Identify which cell holds the provided text, then report its [x, y] central coordinate. 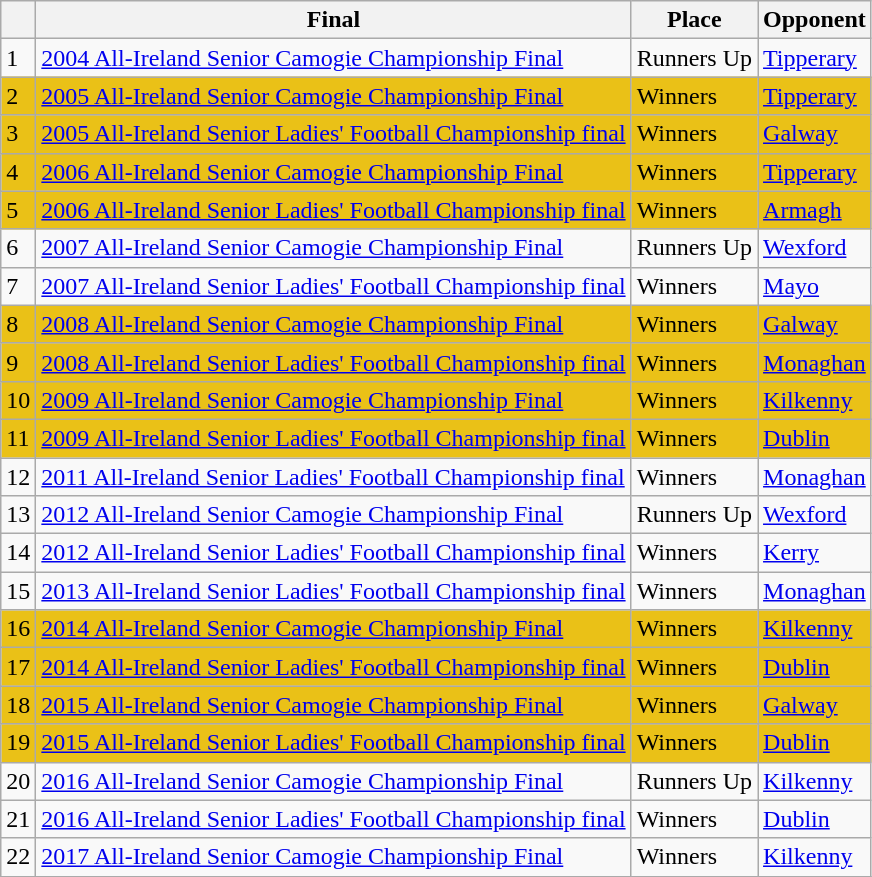
1 [18, 58]
Opponent [815, 20]
2014 All-Ireland Senior Camogie Championship Final [334, 629]
11 [18, 438]
Kerry [815, 553]
Mayo [815, 286]
17 [18, 667]
2008 All-Ireland Senior Camogie Championship Final [334, 324]
7 [18, 286]
2007 All-Ireland Senior Camogie Championship Final [334, 248]
19 [18, 743]
2012 All-Ireland Senior Camogie Championship Final [334, 515]
5 [18, 210]
2008 All-Ireland Senior Ladies' Football Championship final [334, 362]
Final [334, 20]
2014 All-Ireland Senior Ladies' Football Championship final [334, 667]
22 [18, 857]
12 [18, 477]
16 [18, 629]
2016 All-Ireland Senior Ladies' Football Championship final [334, 819]
21 [18, 819]
2006 All-Ireland Senior Ladies' Football Championship final [334, 210]
Armagh [815, 210]
2005 All-Ireland Senior Camogie Championship Final [334, 96]
2005 All-Ireland Senior Ladies' Football Championship final [334, 134]
18 [18, 705]
2012 All-Ireland Senior Ladies' Football Championship final [334, 553]
3 [18, 134]
2015 All-Ireland Senior Camogie Championship Final [334, 705]
9 [18, 362]
2006 All-Ireland Senior Camogie Championship Final [334, 172]
14 [18, 553]
4 [18, 172]
15 [18, 591]
2011 All-Ireland Senior Ladies' Football Championship final [334, 477]
2 [18, 96]
2017 All-Ireland Senior Camogie Championship Final [334, 857]
13 [18, 515]
2013 All-Ireland Senior Ladies' Football Championship final [334, 591]
2015 All-Ireland Senior Ladies' Football Championship final [334, 743]
6 [18, 248]
20 [18, 781]
8 [18, 324]
Place [694, 20]
10 [18, 400]
2004 All-Ireland Senior Camogie Championship Final [334, 58]
2016 All-Ireland Senior Camogie Championship Final [334, 781]
2009 All-Ireland Senior Camogie Championship Final [334, 400]
2009 All-Ireland Senior Ladies' Football Championship final [334, 438]
2007 All-Ireland Senior Ladies' Football Championship final [334, 286]
